Locate the cell with the specified text and output its [x, y] center coordinate. 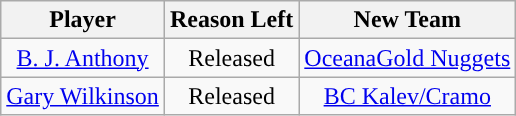
Player [83, 20]
B. J. Anthony [83, 58]
OceanaGold Nuggets [408, 58]
Reason Left [231, 20]
BC Kalev/Cramo [408, 96]
Gary Wilkinson [83, 96]
New Team [408, 20]
